Extract the (x, y) coordinate from the center of the cell holding the provided text.  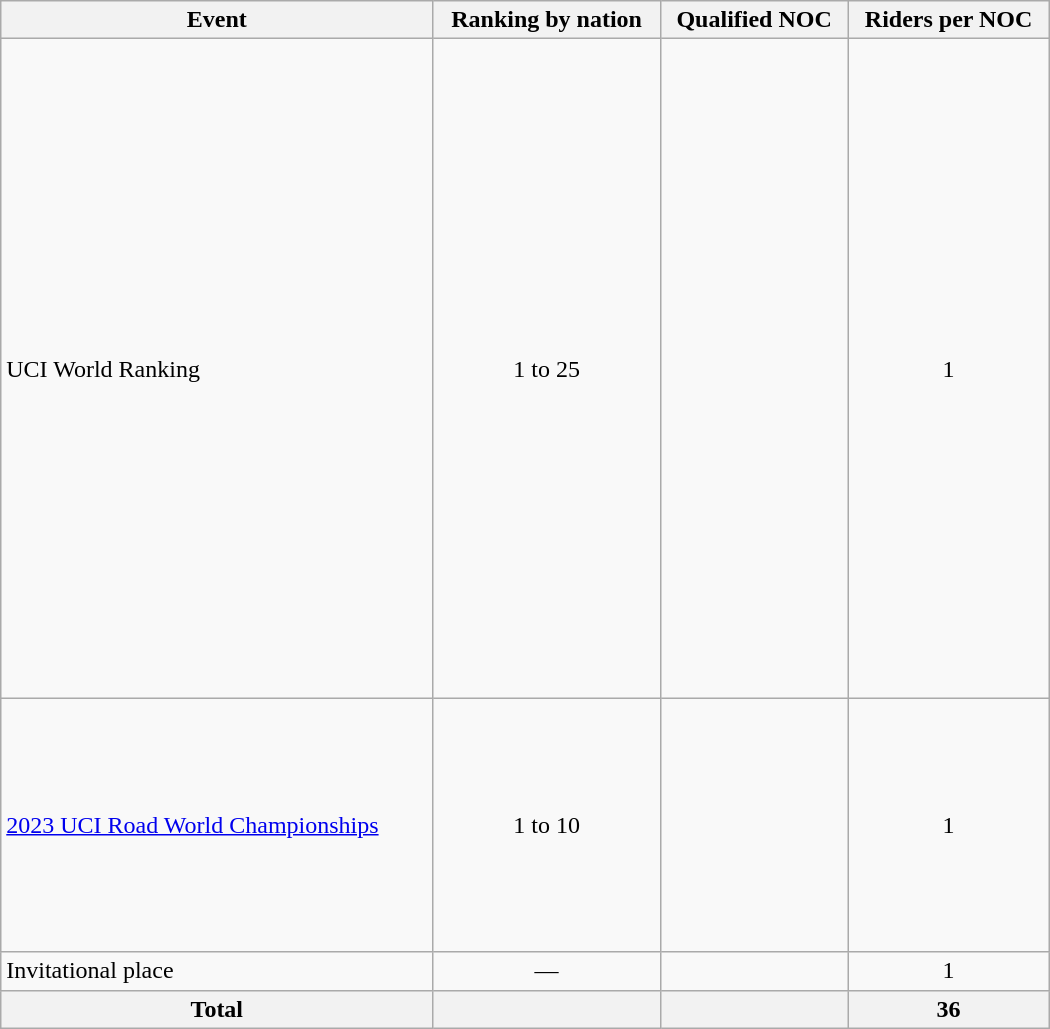
Ranking by nation (546, 20)
Event (217, 20)
Qualified NOC (754, 20)
Riders per NOC (948, 20)
1 to 25 (546, 368)
Total (217, 1009)
Invitational place (217, 971)
— (546, 971)
36 (948, 1009)
1 to 10 (546, 825)
UCI World Ranking (217, 368)
2023 UCI Road World Championships (217, 825)
